Identify which cell holds the provided text, then report its [X, Y] central coordinate. 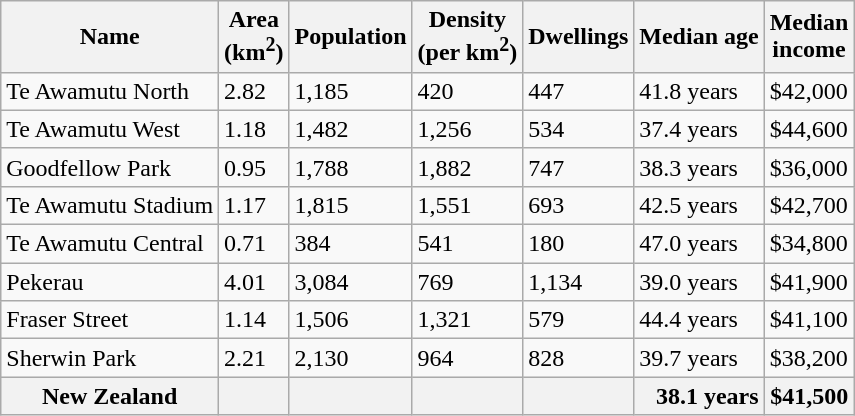
1.18 [254, 129]
4.01 [254, 282]
693 [578, 205]
769 [468, 282]
41.8 years [699, 91]
180 [578, 244]
1,788 [350, 167]
39.7 years [699, 358]
534 [578, 129]
747 [578, 167]
$41,900 [809, 282]
828 [578, 358]
1,185 [350, 91]
1,551 [468, 205]
541 [468, 244]
47.0 years [699, 244]
2.21 [254, 358]
Density(per km2) [468, 37]
Te Awamutu Central [110, 244]
1,882 [468, 167]
384 [350, 244]
2,130 [350, 358]
Population [350, 37]
0.95 [254, 167]
1,256 [468, 129]
44.4 years [699, 320]
420 [468, 91]
42.5 years [699, 205]
0.71 [254, 244]
$42,000 [809, 91]
Te Awamutu North [110, 91]
1,506 [350, 320]
Goodfellow Park [110, 167]
Te Awamutu Stadium [110, 205]
1,815 [350, 205]
Name [110, 37]
1,482 [350, 129]
1,321 [468, 320]
$38,200 [809, 358]
$42,700 [809, 205]
38.3 years [699, 167]
1.14 [254, 320]
$44,600 [809, 129]
Median age [699, 37]
964 [468, 358]
2.82 [254, 91]
1.17 [254, 205]
Medianincome [809, 37]
Te Awamutu West [110, 129]
Pekerau [110, 282]
$41,100 [809, 320]
Fraser Street [110, 320]
$41,500 [809, 396]
579 [578, 320]
38.1 years [699, 396]
1,134 [578, 282]
Sherwin Park [110, 358]
New Zealand [110, 396]
3,084 [350, 282]
Area(km2) [254, 37]
$34,800 [809, 244]
447 [578, 91]
39.0 years [699, 282]
$36,000 [809, 167]
37.4 years [699, 129]
Dwellings [578, 37]
